Extract the (x, y) coordinate from the center of the cell holding the provided text.  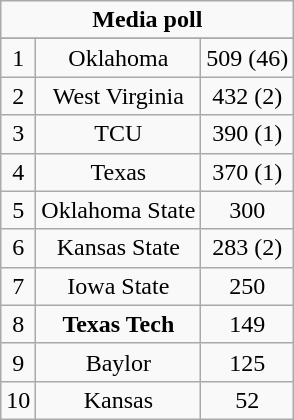
Media poll (148, 20)
3 (18, 134)
Oklahoma State (118, 210)
Iowa State (118, 286)
52 (248, 400)
Kansas (118, 400)
Oklahoma (118, 58)
4 (18, 172)
6 (18, 248)
TCU (118, 134)
8 (18, 324)
Texas (118, 172)
390 (1) (248, 134)
509 (46) (248, 58)
Kansas State (118, 248)
West Virginia (118, 96)
7 (18, 286)
10 (18, 400)
432 (2) (248, 96)
9 (18, 362)
250 (248, 286)
300 (248, 210)
149 (248, 324)
370 (1) (248, 172)
125 (248, 362)
283 (2) (248, 248)
2 (18, 96)
Texas Tech (118, 324)
5 (18, 210)
Baylor (118, 362)
1 (18, 58)
